Detect which cell encompasses the target text, then output its [X, Y] center coordinate. 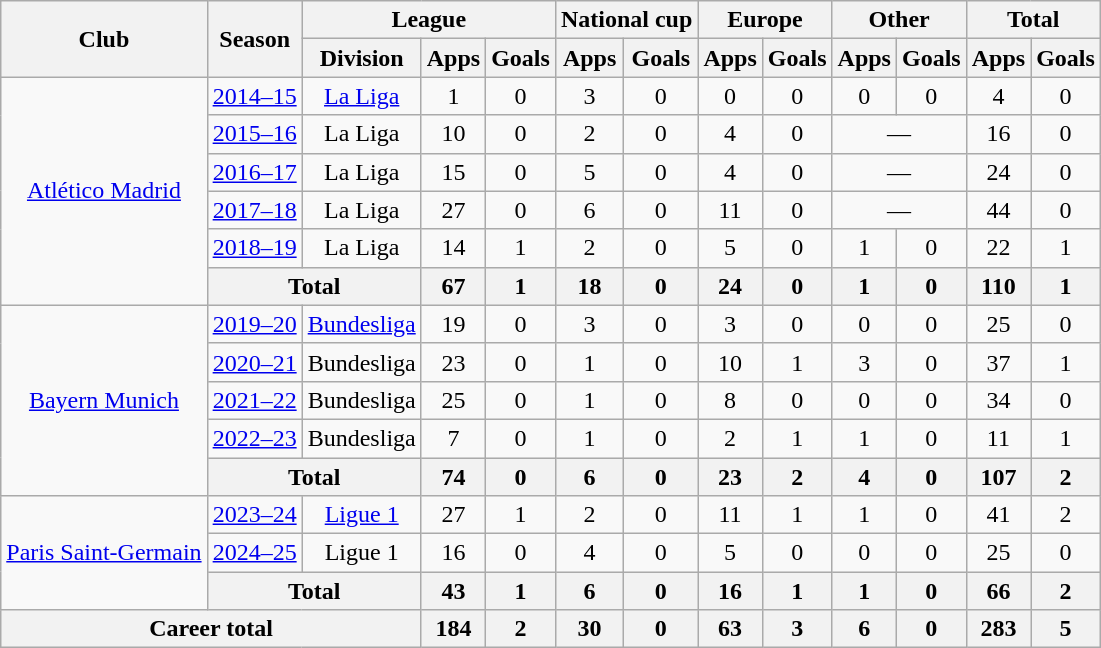
2020–21 [254, 362]
Division [362, 58]
Paris Saint-Germain [104, 553]
Atlético Madrid [104, 191]
14 [453, 248]
34 [998, 400]
League [428, 20]
2019–20 [254, 324]
Europe [765, 20]
Season [254, 39]
37 [998, 362]
67 [453, 286]
2023–24 [254, 515]
2015–16 [254, 134]
66 [998, 591]
Bayern Munich [104, 400]
18 [589, 286]
2016–17 [254, 172]
7 [453, 438]
2022–23 [254, 438]
Career total [211, 629]
2014–15 [254, 96]
15 [453, 172]
Club [104, 39]
19 [453, 324]
Other [899, 20]
43 [453, 591]
30 [589, 629]
2017–18 [254, 210]
283 [998, 629]
184 [453, 629]
2021–22 [254, 400]
44 [998, 210]
110 [998, 286]
2018–19 [254, 248]
63 [730, 629]
74 [453, 477]
National cup [626, 20]
41 [998, 515]
8 [730, 400]
22 [998, 248]
2024–25 [254, 553]
107 [998, 477]
